Pinpoint the cell where the given text exists, returning its [X, Y] midpoint coordinate. 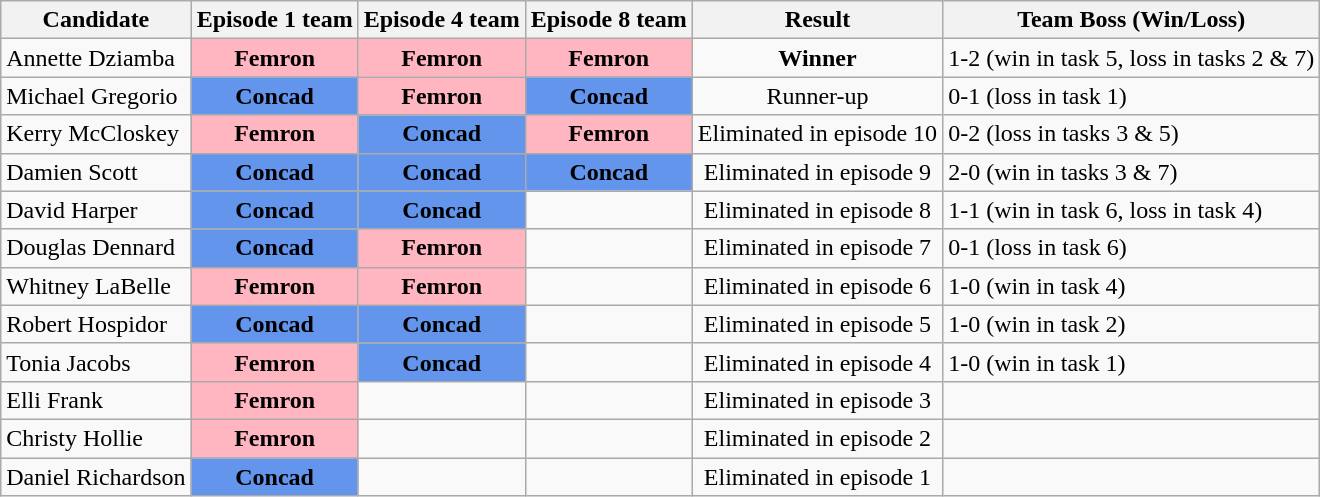
Runner-up [817, 96]
Team Boss (Win/Loss) [1132, 20]
Eliminated in episode 2 [817, 438]
Result [817, 20]
Christy Hollie [96, 438]
0-2 (loss in tasks 3 & 5) [1132, 134]
Kerry McCloskey [96, 134]
Daniel Richardson [96, 477]
Annette Dziamba [96, 58]
Whitney LaBelle [96, 286]
Elli Frank [96, 400]
Candidate [96, 20]
Episode 1 team [274, 20]
Eliminated in episode 5 [817, 324]
0-1 (loss in task 1) [1132, 96]
1-0 (win in task 1) [1132, 362]
Winner [817, 58]
Eliminated in episode 9 [817, 172]
1-0 (win in task 2) [1132, 324]
Eliminated in episode 6 [817, 286]
Robert Hospidor [96, 324]
0-1 (loss in task 6) [1132, 248]
Michael Gregorio [96, 96]
Eliminated in episode 7 [817, 248]
Damien Scott [96, 172]
Episode 4 team [442, 20]
Eliminated in episode 1 [817, 477]
Eliminated in episode 3 [817, 400]
Eliminated in episode 10 [817, 134]
1-2 (win in task 5, loss in tasks 2 & 7) [1132, 58]
2-0 (win in tasks 3 & 7) [1132, 172]
Eliminated in episode 8 [817, 210]
Eliminated in episode 4 [817, 362]
Episode 8 team [608, 20]
1-1 (win in task 6, loss in task 4) [1132, 210]
Douglas Dennard [96, 248]
David Harper [96, 210]
1-0 (win in task 4) [1132, 286]
Tonia Jacobs [96, 362]
